For the text-containing cell, return its midpoint in [x, y] coordinate format. 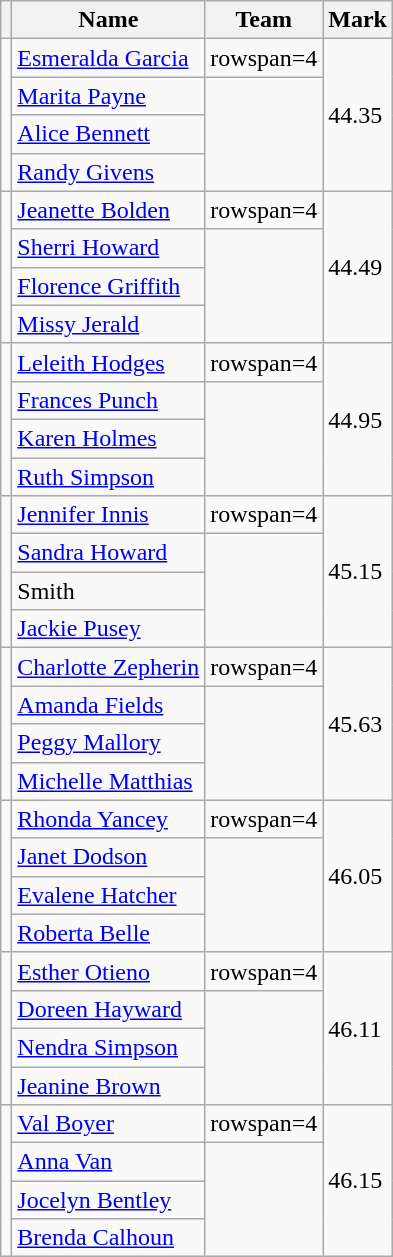
Missy Jerald [108, 324]
Anna Van [108, 1162]
Sherri Howard [108, 248]
45.15 [358, 572]
46.11 [358, 1028]
Ruth Simpson [108, 477]
Doreen Hayward [108, 1009]
Rhonda Yancey [108, 819]
Leleith Hodges [108, 362]
Jeanette Bolden [108, 210]
Randy Givens [108, 172]
Alice Bennett [108, 134]
Michelle Matthias [108, 781]
Jackie Pusey [108, 629]
44.35 [358, 115]
Team [264, 20]
Frances Punch [108, 400]
Marita Payne [108, 96]
Karen Holmes [108, 438]
44.49 [358, 267]
Esmeralda Garcia [108, 58]
Sandra Howard [108, 553]
Jeanine Brown [108, 1085]
Val Boyer [108, 1124]
Nendra Simpson [108, 1047]
Smith [108, 591]
Name [108, 20]
Peggy Mallory [108, 743]
Charlotte Zepherin [108, 667]
Jennifer Innis [108, 515]
Esther Otieno [108, 971]
46.15 [358, 1181]
Mark [358, 20]
Florence Griffith [108, 286]
Amanda Fields [108, 705]
44.95 [358, 419]
46.05 [358, 876]
45.63 [358, 724]
Roberta Belle [108, 933]
Janet Dodson [108, 857]
Evalene Hatcher [108, 895]
Brenda Calhoun [108, 1238]
Jocelyn Bentley [108, 1200]
